Output the [x, y] coordinate of the center of the cell containing the given text.  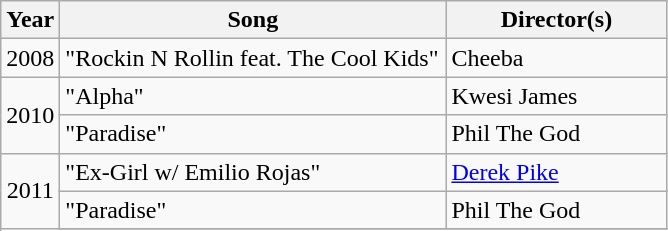
"Alpha" [253, 96]
Derek Pike [556, 172]
"Ex-Girl w/ Emilio Rojas" [253, 172]
Kwesi James [556, 96]
Year [30, 20]
Cheeba [556, 58]
Song [253, 20]
2008 [30, 58]
"Rockin N Rollin feat. The Cool Kids" [253, 58]
2010 [30, 115]
Director(s) [556, 20]
2011 [30, 191]
